Locate the cell with the specified text and output its [x, y] center coordinate. 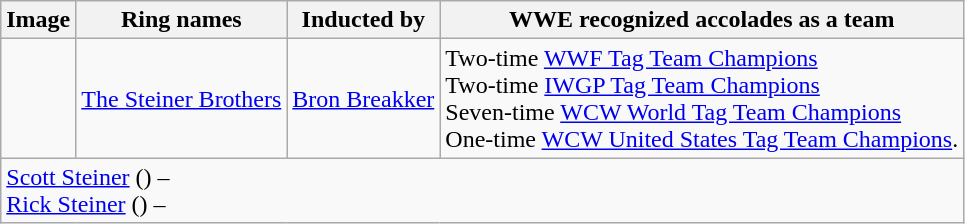
Inducted by [364, 20]
Scott Steiner () – Rick Steiner () – [482, 190]
Ring names [182, 20]
The Steiner Brothers [182, 98]
Bron Breakker [364, 98]
Two-time WWF Tag Team ChampionsTwo-time IWGP Tag Team ChampionsSeven-time WCW World Tag Team ChampionsOne-time WCW United States Tag Team Champions. [702, 98]
WWE recognized accolades as a team [702, 20]
Image [38, 20]
